Detect which cell encompasses the target text, then output its (x, y) center coordinate. 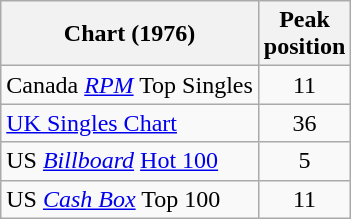
5 (304, 161)
36 (304, 123)
US Billboard Hot 100 (130, 161)
Peakposition (304, 34)
Canada RPM Top Singles (130, 85)
US Cash Box Top 100 (130, 199)
UK Singles Chart (130, 123)
Chart (1976) (130, 34)
